For the text-containing cell, return its midpoint in (X, Y) coordinate format. 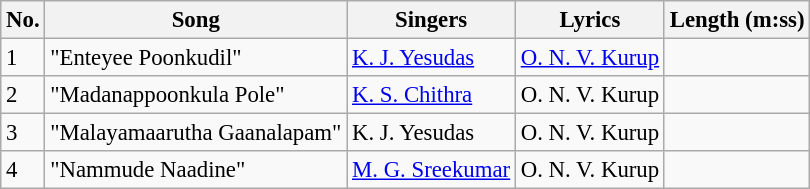
Singers (432, 20)
M. G. Sreekumar (432, 170)
1 (23, 58)
No. (23, 20)
3 (23, 133)
4 (23, 170)
"Enteyee Poonkudil" (196, 58)
"Madanappoonkula Pole" (196, 95)
Lyrics (590, 20)
K. S. Chithra (432, 95)
"Malayamaarutha Gaanalapam" (196, 133)
2 (23, 95)
Length (m:ss) (736, 20)
Song (196, 20)
"Nammude Naadine" (196, 170)
